Capture the cell that displays the provided text and extract its [X, Y] central coordinate. 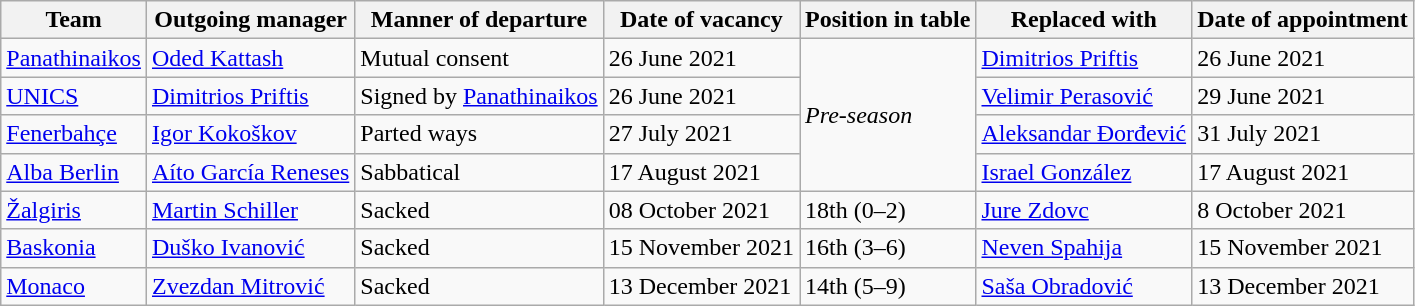
Aíto García Reneses [250, 172]
UNICS [74, 96]
Signed by Panathinaikos [479, 96]
14th (5–9) [888, 286]
Mutual consent [479, 58]
08 October 2021 [701, 210]
Team [74, 20]
Parted ways [479, 134]
Position in table [888, 20]
Velimir Perasović [1084, 96]
Replaced with [1084, 20]
Duško Ivanović [250, 248]
Aleksandar Đorđević [1084, 134]
Fenerbahçe [74, 134]
27 July 2021 [701, 134]
Pre-season [888, 115]
Outgoing manager [250, 20]
Neven Spahija [1084, 248]
Alba Berlin [74, 172]
Monaco [74, 286]
Zvezdan Mitrović [250, 286]
Baskonia [74, 248]
Saša Obradović [1084, 286]
29 June 2021 [1303, 96]
Žalgiris [74, 210]
Oded Kattash [250, 58]
Igor Kokoškov [250, 134]
Date of appointment [1303, 20]
Martin Schiller [250, 210]
Sabbatical [479, 172]
Jure Zdovc [1084, 210]
Manner of departure [479, 20]
Date of vacancy [701, 20]
Panathinaikos [74, 58]
16th (3–6) [888, 248]
18th (0–2) [888, 210]
Israel González [1084, 172]
31 July 2021 [1303, 134]
8 October 2021 [1303, 210]
